Identify which cell holds the provided text, then report its [x, y] central coordinate. 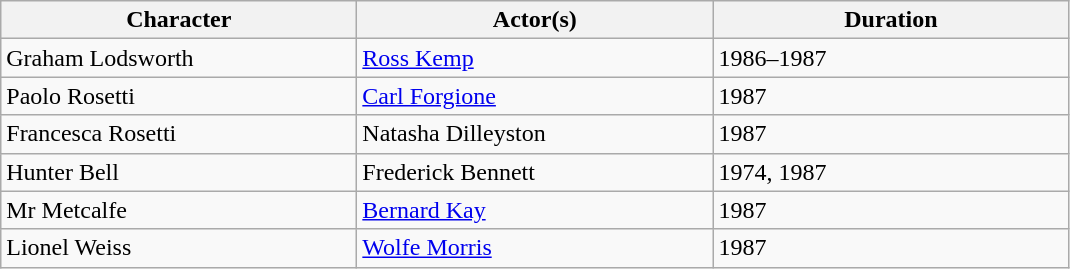
Paolo Rosetti [179, 96]
Lionel Weiss [179, 248]
Actor(s) [535, 20]
Duration [891, 20]
Frederick Bennett [535, 172]
Ross Kemp [535, 58]
1974, 1987 [891, 172]
1986–1987 [891, 58]
Graham Lodsworth [179, 58]
Wolfe Morris [535, 248]
Natasha Dilleyston [535, 134]
Mr Metcalfe [179, 210]
Francesca Rosetti [179, 134]
Character [179, 20]
Bernard Kay [535, 210]
Hunter Bell [179, 172]
Carl Forgione [535, 96]
